Pinpoint the cell where the given text exists, returning its (X, Y) midpoint coordinate. 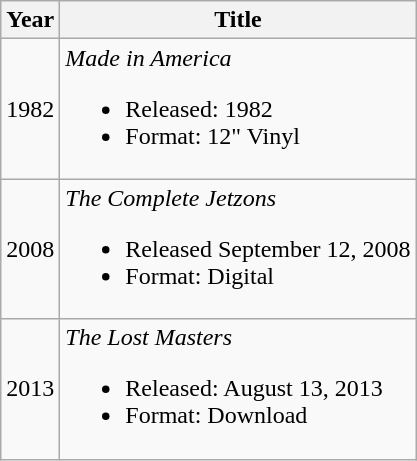
Title (238, 20)
2008 (30, 249)
The Complete JetzonsReleased September 12, 2008Format: Digital (238, 249)
1982 (30, 109)
2013 (30, 389)
Made in AmericaReleased: 1982Format: 12" Vinyl (238, 109)
Year (30, 20)
The Lost MastersReleased: August 13, 2013Format: Download (238, 389)
